Search for the cell housing the specified text and yield its (X, Y) center coordinate. 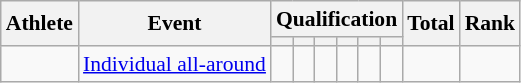
Rank (490, 24)
Total (430, 24)
Individual all-around (174, 64)
Qualification (336, 19)
Athlete (40, 24)
Event (174, 24)
